Return the (X, Y) coordinate for the center point of the cell that contains the specified text.  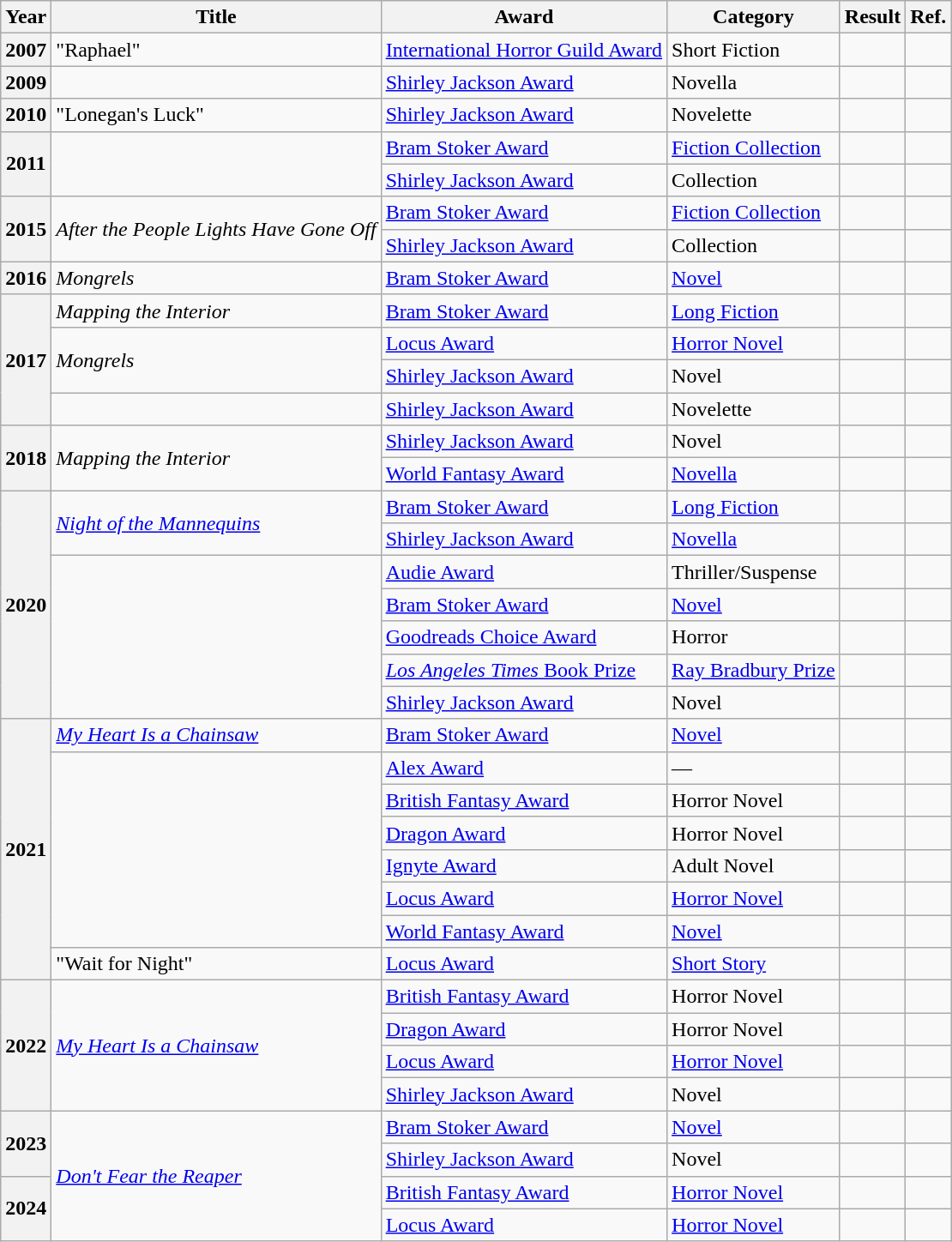
2024 (26, 1209)
Ray Bradbury Prize (754, 670)
— (754, 768)
Audie Award (523, 572)
Night of the Mannequins (216, 523)
"Lonegan's Luck" (216, 115)
2010 (26, 115)
2021 (26, 849)
2016 (26, 278)
After the People Lights Have Gone Off (216, 229)
2018 (26, 458)
2017 (26, 359)
2009 (26, 82)
Short Story (754, 964)
Award (523, 17)
2020 (26, 605)
2015 (26, 229)
2007 (26, 50)
"Wait for Night" (216, 964)
2022 (26, 1046)
Result (872, 17)
2011 (26, 164)
"Raphael" (216, 50)
Horror (754, 637)
International Horror Guild Award (523, 50)
Goodreads Choice Award (523, 637)
Year (26, 17)
Alex Award (523, 768)
Ref. (928, 17)
Short Fiction (754, 50)
Title (216, 17)
Adult Novel (754, 865)
Los Angeles Times Book Prize (523, 670)
2023 (26, 1143)
Ignyte Award (523, 865)
Thriller/Suspense (754, 572)
Don't Fear the Reaper (216, 1176)
Category (754, 17)
